Output the (X, Y) coordinate of the center of the cell containing the given text.  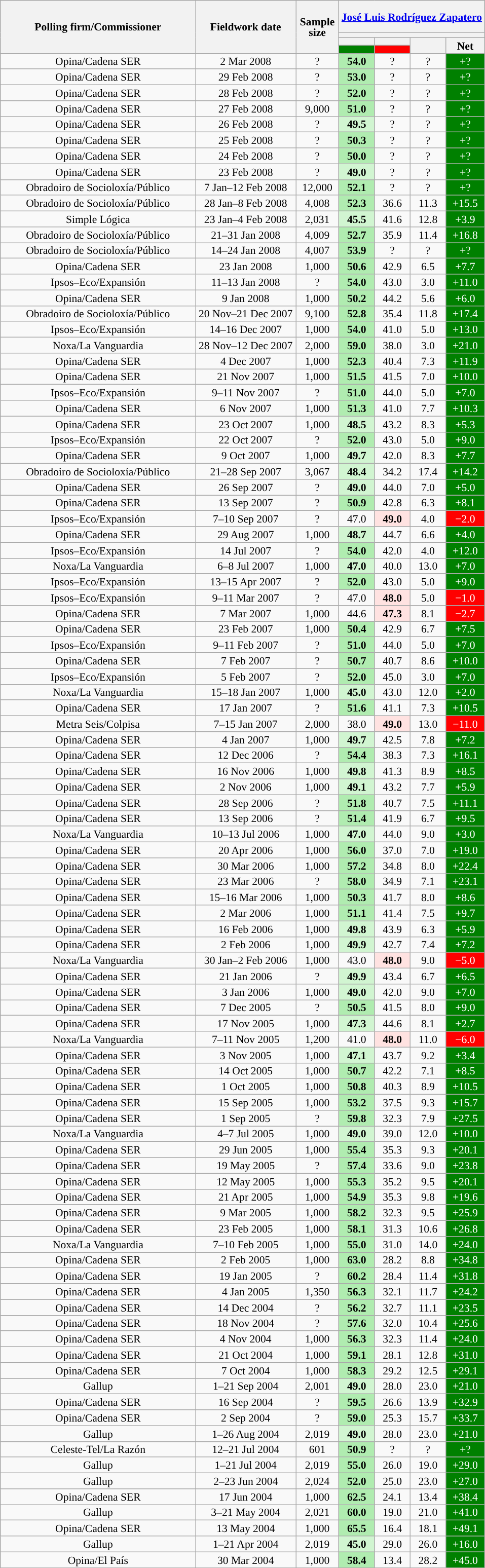
43.7 (392, 1055)
16 Nov 2006 (246, 771)
2,001 (317, 1387)
14 Jul 2007 (246, 550)
+33.7 (465, 1418)
11.7 (428, 1291)
14 Dec 2004 (246, 1308)
3,067 (317, 471)
53.9 (357, 250)
8.8 (428, 1260)
54.9 (357, 1197)
13.9 (428, 1402)
50.4 (357, 629)
48.4 (357, 471)
11.3 (428, 204)
+5.3 (465, 424)
Opina/El País (98, 1560)
7 Oct 2004 (246, 1370)
14–24 Jan 2008 (246, 250)
29.2 (392, 1370)
55.4 (357, 1149)
41.3 (392, 771)
+3.4 (465, 1055)
12 Dec 2006 (246, 755)
50.6 (357, 267)
2 Nov 2006 (246, 787)
18 Nov 2004 (246, 1323)
6.6 (428, 534)
41.4 (392, 913)
28.4 (392, 1276)
24 Feb 2008 (246, 156)
+17.4 (465, 313)
+15.5 (465, 204)
1–21 Jul 2004 (246, 1466)
21 Oct 2004 (246, 1355)
51.3 (357, 408)
7.9 (428, 1118)
29 Feb 2008 (246, 77)
52.1 (357, 188)
4,009 (317, 235)
Fieldwork date (246, 27)
+23.8 (465, 1166)
44.2 (392, 298)
31.0 (392, 1245)
41.9 (392, 818)
29 Aug 2007 (246, 534)
+34.8 (465, 1260)
20 Apr 2006 (246, 850)
+24.2 (465, 1291)
65.5 (357, 1528)
+16.1 (465, 755)
4 Jan 2005 (246, 1291)
44.7 (392, 534)
11.8 (428, 313)
21–28 Sep 2007 (246, 471)
42.7 (392, 945)
16 Feb 2006 (246, 928)
1,350 (317, 1291)
49.1 (357, 787)
58.0 (357, 882)
18.1 (428, 1528)
48.7 (357, 534)
21 Apr 2005 (246, 1197)
51.4 (357, 818)
9.2 (428, 1055)
25.3 (392, 1418)
7 Mar 2007 (246, 613)
40.4 (392, 361)
60.0 (357, 1512)
57.6 (357, 1323)
30 Mar 2006 (246, 866)
35.4 (392, 313)
17 Nov 2005 (246, 1024)
25 Feb 2008 (246, 140)
41.1 (392, 708)
23 Jan 2008 (246, 267)
13 Sep 2007 (246, 503)
6 Nov 2007 (246, 408)
+12.0 (465, 550)
9,000 (317, 108)
13–15 Apr 2007 (246, 582)
50.0 (357, 156)
14 Oct 2005 (246, 1070)
63.0 (357, 1260)
7.4 (428, 945)
4–7 Jul 2005 (246, 1134)
23 Feb 2008 (246, 171)
10.6 (428, 1228)
+2.0 (465, 692)
20 Nov–21 Dec 2007 (246, 313)
+22.4 (465, 866)
47.1 (357, 1055)
21.0 (428, 1512)
1–21 Apr 2004 (246, 1544)
2,031 (317, 219)
9.8 (428, 1197)
35.2 (392, 1181)
19 Jan 2005 (246, 1276)
4 Nov 2004 (246, 1339)
11.0 (428, 1039)
Metra Seis/Colpisa (98, 724)
4,007 (317, 250)
42.2 (392, 1070)
+5.0 (465, 488)
8.6 (428, 661)
12–21 Jul 2004 (246, 1449)
30 Mar 2004 (246, 1560)
7 Dec 2005 (246, 1007)
+25.6 (465, 1323)
+38.4 (465, 1497)
15.7 (428, 1418)
31.3 (392, 1228)
4 Jan 2007 (246, 740)
7–15 Jan 2007 (246, 724)
32.7 (392, 1308)
+8.6 (465, 897)
27 Feb 2008 (246, 108)
51.8 (357, 803)
14–16 Dec 2007 (246, 329)
−5.0 (465, 961)
15 Sep 2005 (246, 1103)
Sample size (317, 27)
38.3 (392, 755)
+19.6 (465, 1197)
51.1 (357, 913)
2 Mar 2008 (246, 61)
+10.3 (465, 408)
2,021 (317, 1512)
26 Feb 2008 (246, 125)
21 Nov 2007 (246, 377)
56.0 (357, 850)
+9.5 (465, 818)
57.2 (357, 866)
56.2 (357, 1308)
+49.1 (465, 1528)
1,200 (317, 1039)
22 Oct 2007 (246, 440)
43.4 (392, 976)
+23.5 (465, 1308)
+26.8 (465, 1228)
17 Jan 2007 (246, 708)
29.0 (392, 1544)
26 Sep 2007 (246, 488)
601 (317, 1449)
12,000 (317, 188)
19 May 2005 (246, 1166)
7.8 (428, 740)
+31.8 (465, 1276)
+9.7 (465, 913)
26.6 (392, 1402)
59.1 (357, 1355)
3 Jan 2006 (246, 992)
23 Feb 2007 (246, 629)
41.6 (392, 219)
28 Nov–12 Dec 2007 (246, 346)
48.5 (357, 424)
+16.8 (465, 235)
30 Jan–2 Feb 2006 (246, 961)
6–8 Jul 2007 (246, 566)
4,008 (317, 204)
+3.9 (465, 219)
3–21 May 2004 (246, 1512)
1 Sep 2005 (246, 1118)
33.6 (392, 1166)
1–21 Sep 2004 (246, 1387)
1 Oct 2005 (246, 1087)
39.0 (392, 1134)
32.1 (392, 1291)
+7.5 (465, 629)
9 Jan 2008 (246, 298)
16.4 (392, 1528)
Polling firm/Commissioner (98, 27)
+31.0 (465, 1355)
28 Sep 2006 (246, 803)
60.2 (357, 1276)
Net (465, 46)
+11.0 (465, 282)
+45.0 (465, 1560)
29 Jun 2005 (246, 1149)
+6.0 (465, 298)
17 Jun 2004 (246, 1497)
12.5 (428, 1370)
2,024 (317, 1481)
1–26 Aug 2004 (246, 1433)
+27.5 (465, 1118)
36.6 (392, 204)
11–13 Jan 2008 (246, 282)
16 Sep 2004 (246, 1402)
+32.9 (465, 1402)
21–31 Jan 2008 (246, 235)
+29.1 (465, 1370)
7–11 Nov 2005 (246, 1039)
7 Feb 2007 (246, 661)
53.2 (357, 1103)
+25.9 (465, 1213)
28 Feb 2008 (246, 93)
34.2 (392, 471)
23 Mar 2006 (246, 882)
15–16 Mar 2006 (246, 897)
13 Sep 2006 (246, 818)
+8.1 (465, 503)
58.4 (357, 1560)
41.7 (392, 897)
42.5 (392, 740)
5 Feb 2007 (246, 676)
10–13 Jul 2006 (246, 834)
24.1 (392, 1497)
2 Feb 2005 (246, 1260)
40.0 (392, 566)
+13.0 (465, 329)
57.4 (357, 1166)
−6.0 (465, 1039)
21 Jan 2006 (246, 976)
53.0 (357, 77)
42.8 (392, 503)
Celeste-Tel/La Razón (98, 1449)
3 Nov 2005 (246, 1055)
50.8 (357, 1087)
+11.1 (465, 803)
+29.0 (465, 1466)
37.0 (392, 850)
9 Mar 2005 (246, 1213)
−2.0 (465, 519)
28.1 (392, 1355)
34.9 (392, 882)
+41.0 (465, 1512)
+3.0 (465, 834)
52.8 (357, 313)
23 Jan–4 Feb 2008 (246, 219)
45.5 (357, 219)
9,100 (317, 313)
50.5 (357, 1007)
49.5 (357, 125)
52.7 (357, 235)
9–11 Feb 2007 (246, 645)
43.9 (392, 928)
62.5 (357, 1497)
9–11 Nov 2007 (246, 392)
+27.0 (465, 1481)
34.8 (392, 866)
54.4 (357, 755)
−2.7 (465, 613)
4 Dec 2007 (246, 361)
Simple Lógica (98, 219)
6.5 (428, 267)
37.5 (392, 1103)
23 Feb 2005 (246, 1228)
59.8 (357, 1118)
2–23 Jun 2004 (246, 1481)
+16.0 (465, 1544)
13 May 2004 (246, 1528)
José Luis Rodríguez Zapatero (412, 16)
23 Oct 2007 (246, 424)
9–11 Mar 2007 (246, 598)
2 Sep 2004 (246, 1418)
58.2 (357, 1213)
51.6 (357, 708)
2 Mar 2006 (246, 913)
14.0 (428, 1245)
−11.0 (465, 724)
32.0 (392, 1323)
28 Jan–8 Feb 2008 (246, 204)
7–10 Feb 2005 (246, 1245)
40.3 (392, 1087)
15–18 Jan 2007 (246, 692)
+15.7 (465, 1103)
−1.0 (465, 598)
12 May 2005 (246, 1181)
+2.7 (465, 1024)
51.5 (357, 377)
+23.1 (465, 882)
9 Oct 2007 (246, 456)
50.2 (357, 298)
+19.0 (465, 850)
58.1 (357, 1228)
+11.9 (465, 361)
2 Feb 2006 (246, 945)
11.1 (428, 1308)
7–10 Sep 2007 (246, 519)
+14.2 (465, 471)
+4.0 (465, 534)
35.9 (392, 235)
25.0 (392, 1481)
59.5 (357, 1402)
55.3 (357, 1181)
+6.5 (465, 976)
7 Jan–12 Feb 2008 (246, 188)
58.3 (357, 1370)
17.4 (428, 471)
10.4 (428, 1323)
5.6 (428, 298)
